Identify which cell holds the provided text, then report its [x, y] central coordinate. 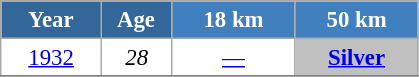
— [234, 58]
28 [136, 58]
Year [52, 20]
18 km [234, 20]
50 km [356, 20]
Age [136, 20]
1932 [52, 58]
Silver [356, 58]
